For the text-containing cell, return its midpoint in [X, Y] coordinate format. 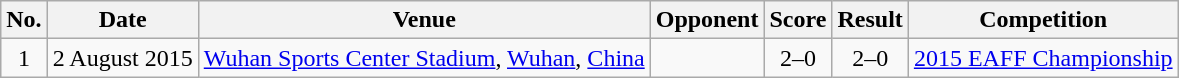
1 [24, 58]
2 August 2015 [122, 58]
Score [798, 20]
2015 EAFF Championship [1043, 58]
Date [122, 20]
Wuhan Sports Center Stadium, Wuhan, China [424, 58]
No. [24, 20]
Venue [424, 20]
Opponent [707, 20]
Result [870, 20]
Competition [1043, 20]
